Provide the (x, y) coordinate of the cell's center where the given text is located.  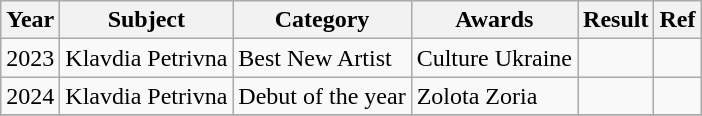
Zolota Zoria (494, 96)
Best New Artist (322, 58)
Ref (678, 20)
2023 (30, 58)
Year (30, 20)
Culture Ukraine (494, 58)
Debut of the year (322, 96)
Result (616, 20)
Subject (146, 20)
Awards (494, 20)
Category (322, 20)
2024 (30, 96)
